For the text-containing cell, return its midpoint in [X, Y] coordinate format. 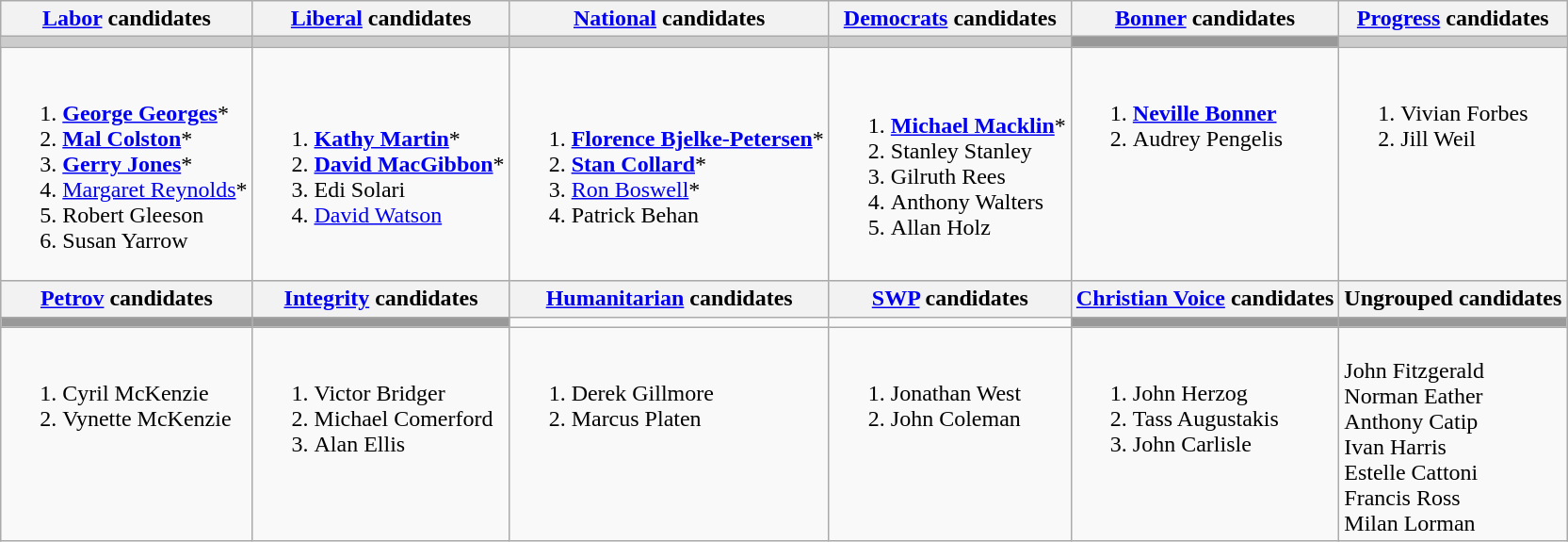
Humanitarian candidates [669, 299]
Michael Macklin*Stanley StanleyGilruth ReesAnthony WaltersAllan Holz [949, 164]
Christian Voice candidates [1204, 299]
John HerzogTass AugustakisJohn Carlisle [1204, 434]
John Fitzgerald Norman Eather Anthony Catip Ivan Harris Estelle Cattoni Francis Ross Milan Lorman [1453, 434]
Ungrouped candidates [1453, 299]
SWP candidates [949, 299]
George Georges*Mal Colston*Gerry Jones*Margaret Reynolds*Robert GleesonSusan Yarrow [126, 164]
Labor candidates [126, 19]
Florence Bjelke-Petersen*Stan Collard*Ron Boswell*Patrick Behan [669, 164]
Cyril McKenzieVynette McKenzie [126, 434]
Liberal candidates [380, 19]
Democrats candidates [949, 19]
Jonathan WestJohn Coleman [949, 434]
Victor BridgerMichael ComerfordAlan Ellis [380, 434]
Progress candidates [1453, 19]
Derek GillmoreMarcus Platen [669, 434]
Vivian ForbesJill Weil [1453, 164]
Petrov candidates [126, 299]
Neville BonnerAudrey Pengelis [1204, 164]
Integrity candidates [380, 299]
Bonner candidates [1204, 19]
National candidates [669, 19]
Kathy Martin*David MacGibbon*Edi SolariDavid Watson [380, 164]
